From the cell containing the given text, extract its center point as [x, y] coordinate. 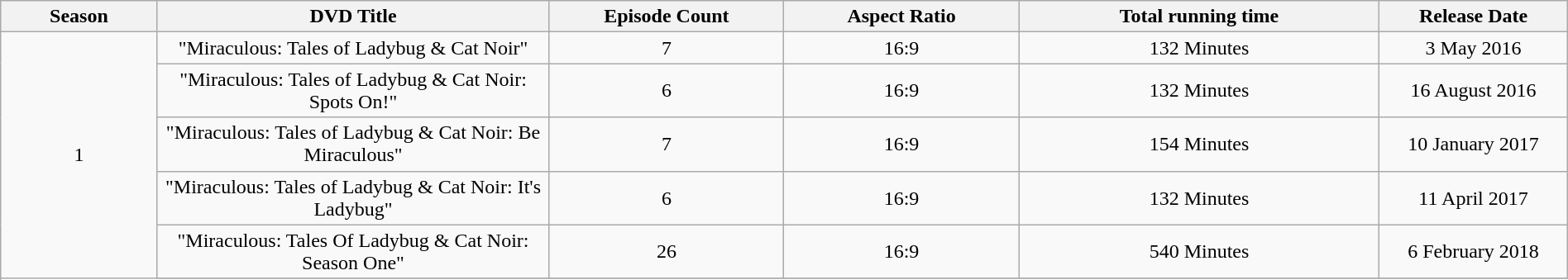
26 [667, 251]
154 Minutes [1199, 144]
6 February 2018 [1474, 251]
DVD Title [353, 17]
"Miraculous: Tales of Ladybug & Cat Noir: Be Miraculous" [353, 144]
Release Date [1474, 17]
540 Minutes [1199, 251]
Aspect Ratio [901, 17]
"Miraculous: Tales of Ladybug & Cat Noir: It's Ladybug" [353, 198]
16 August 2016 [1474, 91]
Season [79, 17]
Total running time [1199, 17]
"Miraculous: Tales of Ladybug & Cat Noir" [353, 48]
"Miraculous: Tales of Ladybug & Cat Noir: Spots On!" [353, 91]
Episode Count [667, 17]
"Miraculous: Tales Of Ladybug & Cat Noir: Season One" [353, 251]
3 May 2016 [1474, 48]
11 April 2017 [1474, 198]
1 [79, 155]
10 January 2017 [1474, 144]
